Determine the [X, Y] coordinate at the center of the cell enclosing the given text.  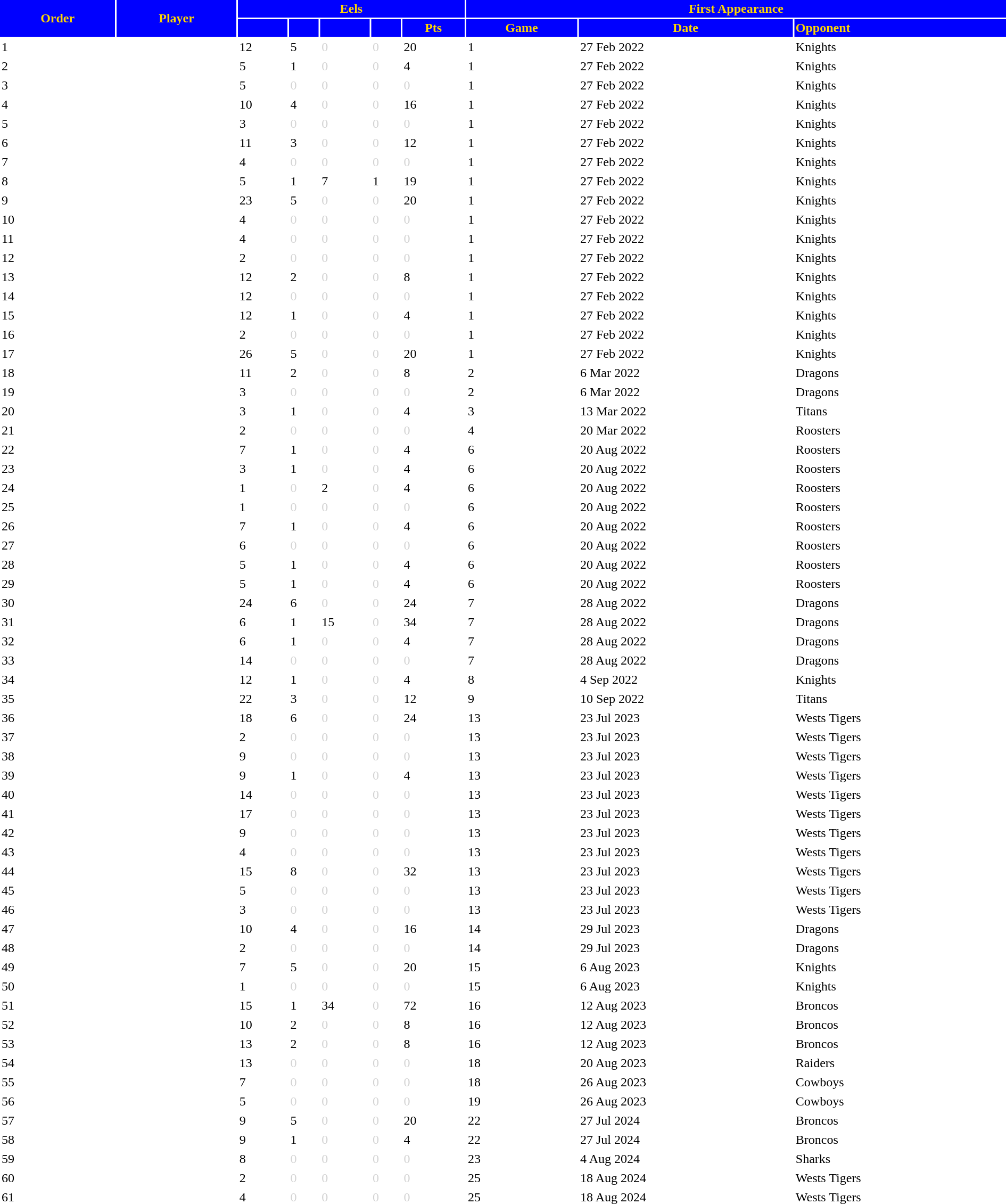
Pts [433, 28]
51 [57, 1005]
39 [57, 775]
28 [57, 564]
21 [57, 430]
Opponent [900, 28]
Player [177, 18]
40 [57, 795]
59 [57, 1159]
29 [57, 584]
Eels [351, 9]
72 [433, 1005]
First Appearance [736, 9]
Sharks [900, 1159]
42 [57, 833]
60 [57, 1178]
Date [686, 28]
53 [57, 1044]
Order [57, 18]
36 [57, 718]
Raiders [900, 1063]
10 Sep 2022 [686, 699]
37 [57, 737]
33 [57, 660]
35 [57, 699]
4 Aug 2024 [686, 1159]
52 [57, 1025]
31 [57, 622]
43 [57, 852]
48 [57, 948]
13 Mar 2022 [686, 411]
54 [57, 1063]
57 [57, 1120]
46 [57, 910]
30 [57, 603]
44 [57, 871]
41 [57, 814]
4 Sep 2022 [686, 679]
49 [57, 967]
20 Aug 2023 [686, 1063]
58 [57, 1140]
Game [522, 28]
56 [57, 1101]
45 [57, 890]
27 [57, 545]
50 [57, 986]
47 [57, 929]
18 Aug 2024 [686, 1178]
38 [57, 756]
55 [57, 1082]
20 Mar 2022 [686, 430]
